Return the (X, Y) coordinate for the center point of the cell that contains the specified text.  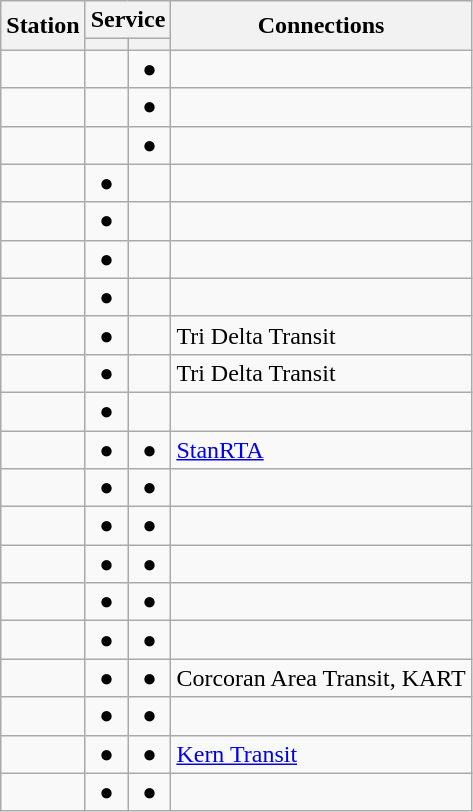
Corcoran Area Transit, KART (321, 678)
Connections (321, 26)
Service (128, 20)
Kern Transit (321, 754)
Station (43, 26)
StanRTA (321, 449)
